For the text-containing cell, return its midpoint in (x, y) coordinate format. 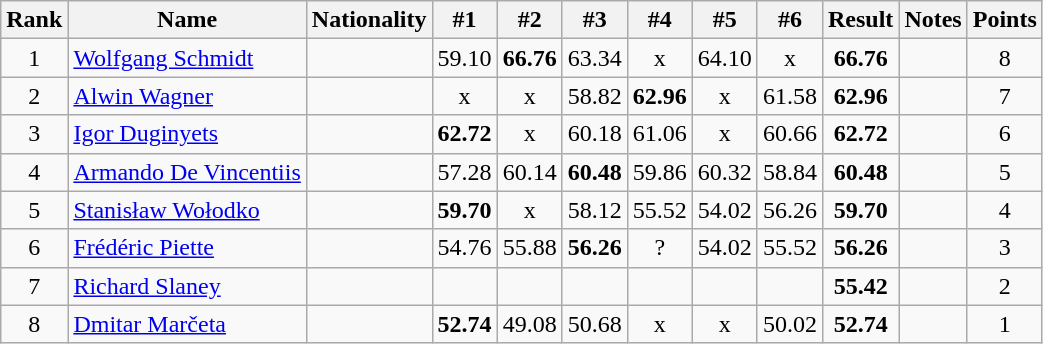
#1 (464, 20)
Nationality (369, 20)
60.14 (530, 172)
Armando De Vincentiis (187, 172)
54.76 (464, 248)
55.42 (860, 286)
Rank (34, 20)
Richard Slaney (187, 286)
61.58 (790, 96)
Name (187, 20)
55.88 (530, 248)
Points (1004, 20)
59.86 (660, 172)
50.68 (594, 324)
58.82 (594, 96)
63.34 (594, 58)
60.66 (790, 134)
49.08 (530, 324)
Frédéric Piette (187, 248)
64.10 (724, 58)
57.28 (464, 172)
59.10 (464, 58)
Result (860, 20)
58.12 (594, 210)
#3 (594, 20)
Igor Duginyets (187, 134)
Alwin Wagner (187, 96)
60.32 (724, 172)
#6 (790, 20)
Notes (933, 20)
60.18 (594, 134)
? (660, 248)
#2 (530, 20)
Dmitar Marčeta (187, 324)
#4 (660, 20)
#5 (724, 20)
61.06 (660, 134)
58.84 (790, 172)
Wolfgang Schmidt (187, 58)
Stanisław Wołodko (187, 210)
50.02 (790, 324)
